Scan for the cell matching the given text and deliver its (x, y) coordinate at center. 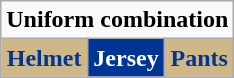
Pants (200, 58)
Jersey (126, 58)
Helmet (44, 58)
Uniform combination (118, 20)
